Identify which cell holds the provided text, then report its [X, Y] central coordinate. 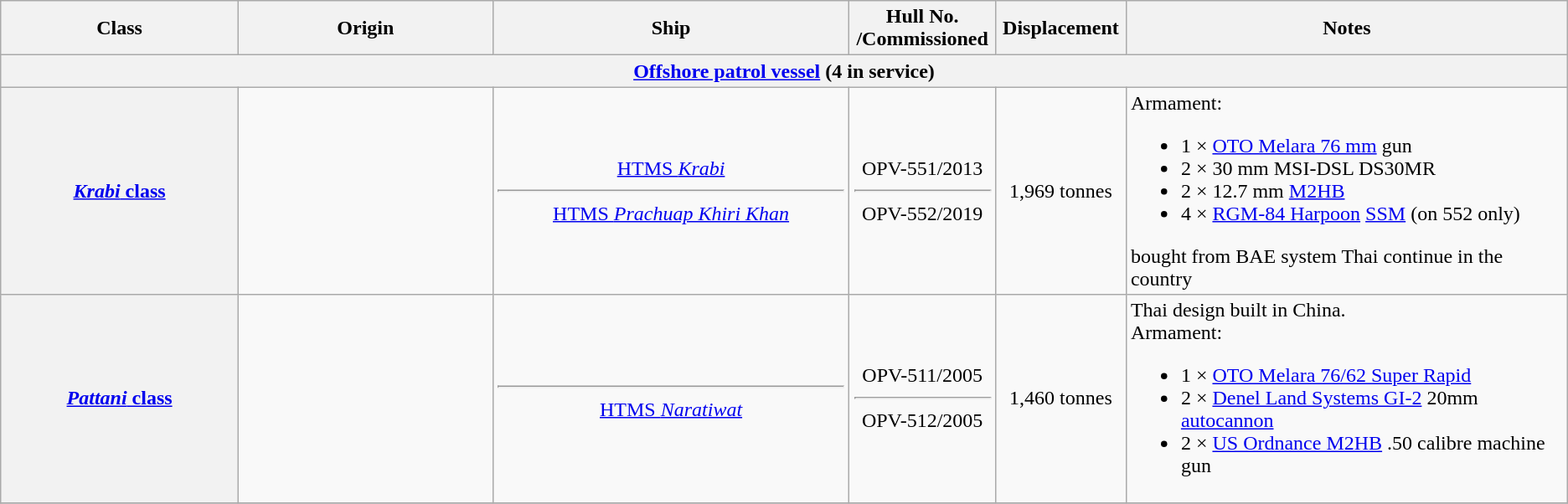
HTMS KrabiHTMS Prachuap Khiri Khan [670, 191]
Notes [1347, 28]
Class [120, 28]
Ship [670, 28]
OPV-511/2005OPV-512/2005 [923, 399]
Hull No./Commissioned [923, 28]
1,969 tonnes [1060, 191]
1,460 tonnes [1060, 399]
Origin [365, 28]
Offshore patrol vessel (4 in service) [784, 71]
OPV-551/2013OPV-552/2019 [923, 191]
HTMS Naratiwat [670, 399]
Krabi class [120, 191]
Pattani class [120, 399]
Displacement [1060, 28]
